Provide the (X, Y) coordinate of the cell's center where the given text is located.  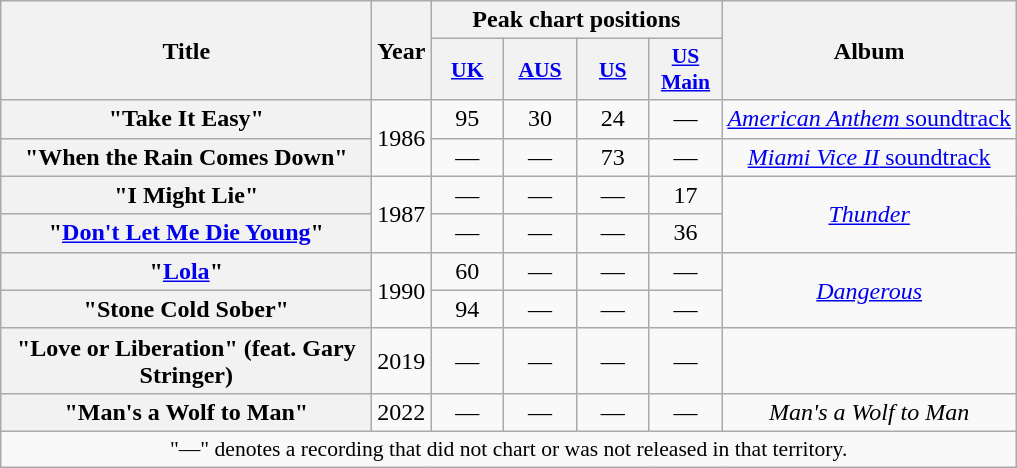
60 (468, 271)
US (612, 70)
USMain (686, 70)
2019 (402, 360)
1986 (402, 138)
73 (612, 157)
"Stone Cold Sober" (186, 309)
Title (186, 50)
"I Might Lie" (186, 195)
"Man's a Wolf to Man" (186, 412)
1987 (402, 214)
94 (468, 309)
Album (870, 50)
"When the Rain Comes Down" (186, 157)
"—" denotes a recording that did not chart or was not released in that territory. (509, 449)
Year (402, 50)
Dangerous (870, 290)
1990 (402, 290)
American Anthem soundtrack (870, 119)
Miami Vice II soundtrack (870, 157)
36 (686, 233)
"Don't Let Me Die Young" (186, 233)
AUS (540, 70)
"Love or Liberation" (feat. Gary Stringer) (186, 360)
17 (686, 195)
Peak chart positions (576, 20)
95 (468, 119)
Man's a Wolf to Man (870, 412)
UK (468, 70)
Thunder (870, 214)
"Take It Easy" (186, 119)
2022 (402, 412)
"Lola" (186, 271)
30 (540, 119)
24 (612, 119)
